Identify which cell holds the provided text, then report its (X, Y) central coordinate. 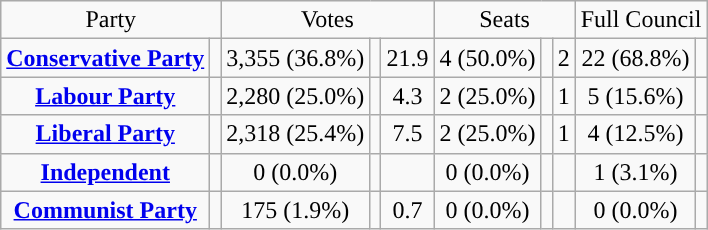
22 (68.8%) (636, 58)
Communist Party (106, 210)
175 (1.9%) (296, 210)
Labour Party (106, 96)
2 (564, 58)
4 (12.5%) (636, 134)
Party (111, 20)
2,318 (25.4%) (296, 134)
21.9 (408, 58)
2,280 (25.0%) (296, 96)
Seats (504, 20)
0.7 (408, 210)
Conservative Party (106, 58)
5 (15.6%) (636, 96)
4 (50.0%) (488, 58)
Independent (106, 172)
Votes (328, 20)
1 (3.1%) (636, 172)
Full Council (641, 20)
3,355 (36.8%) (296, 58)
7.5 (408, 134)
4.3 (408, 96)
Liberal Party (106, 134)
